Locate the cell with the specified text and output its (X, Y) center coordinate. 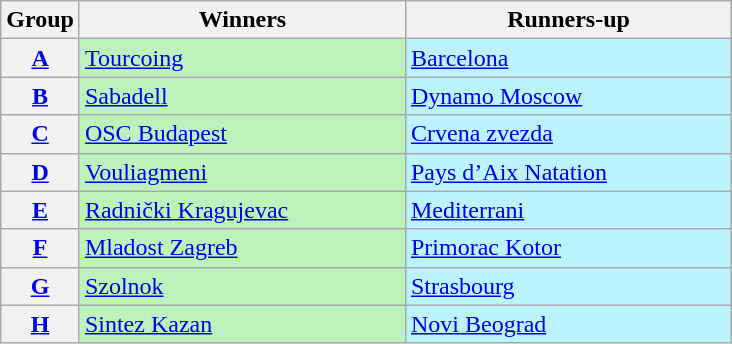
G (40, 286)
Strasbourg (568, 286)
E (40, 210)
Primorac Kotor (568, 248)
Pays d’Aix Natation (568, 172)
Mladost Zagreb (242, 248)
B (40, 96)
Crvena zvezda (568, 134)
C (40, 134)
Vouliagmeni (242, 172)
D (40, 172)
Sabadell (242, 96)
Winners (242, 20)
A (40, 58)
Mediterrani (568, 210)
Group (40, 20)
F (40, 248)
Radnički Kragujevac (242, 210)
Tourcoing (242, 58)
OSC Budapest (242, 134)
Szolnok (242, 286)
Barcelona (568, 58)
Sintez Kazan (242, 324)
Novi Beograd (568, 324)
H (40, 324)
Runners-up (568, 20)
Dynamo Moscow (568, 96)
